Search for the cell housing the specified text and yield its (x, y) center coordinate. 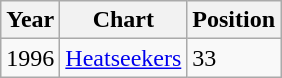
Chart (124, 20)
Year (30, 20)
1996 (30, 58)
33 (234, 58)
Position (234, 20)
Heatseekers (124, 58)
